Search for the cell housing the specified text and yield its [X, Y] center coordinate. 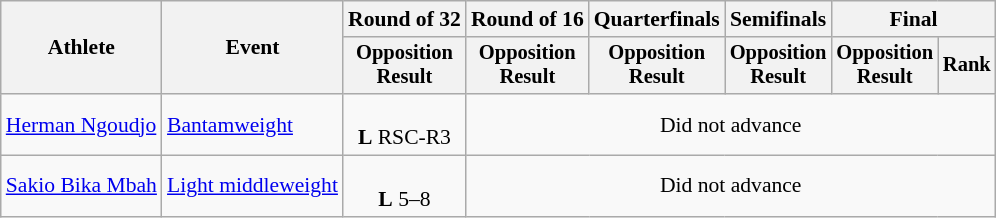
Light middleweight [252, 186]
Round of 32 [404, 19]
Quarterfinals [657, 19]
Final [913, 19]
Sakio Bika Mbah [82, 186]
Event [252, 48]
Bantamweight [252, 124]
Athlete [82, 48]
Herman Ngoudjo [82, 124]
Rank [967, 66]
L RSC-R3 [404, 124]
Semifinals [778, 19]
L 5–8 [404, 186]
Round of 16 [528, 19]
